From the cell containing the given text, extract its center point as (x, y) coordinate. 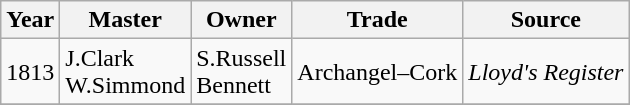
S.RussellBennett (242, 72)
Trade (378, 20)
Lloyd's Register (546, 72)
Year (30, 20)
1813 (30, 72)
Owner (242, 20)
Master (126, 20)
Archangel–Cork (378, 72)
Source (546, 20)
J.ClarkW.Simmond (126, 72)
